From the cell containing the given text, extract its center point as [x, y] coordinate. 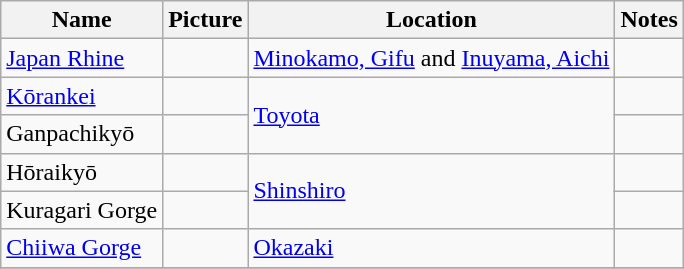
Ganpachikyō [82, 134]
Toyota [432, 115]
Notes [649, 20]
Shinshiro [432, 191]
Kuragari Gorge [82, 210]
Minokamo, Gifu and Inuyama, Aichi [432, 58]
Name [82, 20]
Okazaki [432, 248]
Japan Rhine [82, 58]
Chiiwa Gorge [82, 248]
Picture [206, 20]
Location [432, 20]
Kōrankei [82, 96]
Hōraikyō [82, 172]
